Output the (X, Y) coordinate of the center of the cell containing the given text.  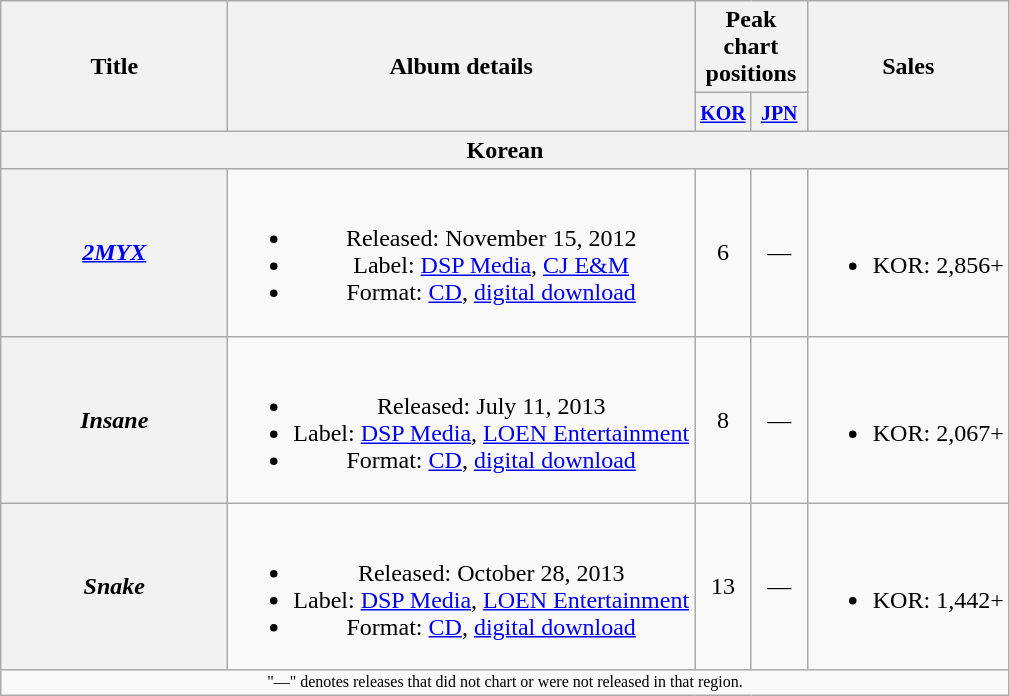
Insane (114, 420)
6 (724, 252)
KOR: 1,442+ (908, 586)
Sales (908, 66)
KOR: 2,067+ (908, 420)
13 (724, 586)
Title (114, 66)
KOR (724, 112)
Peak chart positions (752, 47)
Released: October 28, 2013Label: DSP Media, LOEN EntertainmentFormat: CD, digital download (462, 586)
KOR: 2,856+ (908, 252)
JPN (779, 112)
Released: July 11, 2013Label: DSP Media, LOEN EntertainmentFormat: CD, digital download (462, 420)
Album details (462, 66)
2MYX (114, 252)
8 (724, 420)
"—" denotes releases that did not chart or were not released in that region. (505, 682)
Snake (114, 586)
Released: November 15, 2012Label: DSP Media, CJ E&MFormat: CD, digital download (462, 252)
Korean (505, 150)
